Return the [x, y] coordinate for the center point of the cell that contains the specified text.  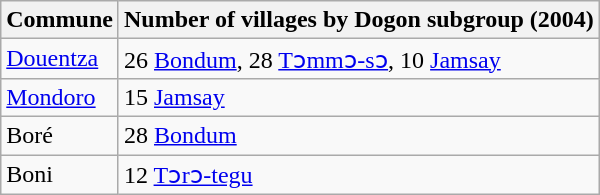
15 Jamsay [358, 97]
Boré [60, 135]
Douentza [60, 59]
12 Tɔrɔ-tegu [358, 174]
Mondoro [60, 97]
Commune [60, 20]
Number of villages by Dogon subgroup (2004) [358, 20]
28 Bondum [358, 135]
26 Bondum, 28 Tɔmmɔ-sɔ, 10 Jamsay [358, 59]
Boni [60, 174]
